From the cell containing the given text, extract its center point as (X, Y) coordinate. 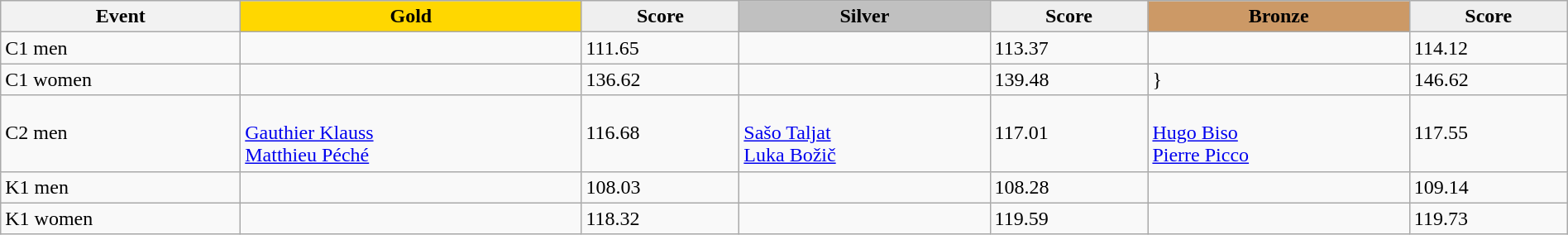
108.28 (1068, 187)
Gauthier KlaussMatthieu Péché (411, 133)
117.55 (1489, 133)
Event (121, 17)
Sašo TaljatLuka Božič (865, 133)
C1 men (121, 48)
116.68 (660, 133)
Silver (865, 17)
C1 women (121, 79)
K1 men (121, 187)
K1 women (121, 218)
139.48 (1068, 79)
Gold (411, 17)
Hugo BisoPierre Picco (1279, 133)
118.32 (660, 218)
119.59 (1068, 218)
108.03 (660, 187)
119.73 (1489, 218)
C2 men (121, 133)
146.62 (1489, 79)
Bronze (1279, 17)
111.65 (660, 48)
114.12 (1489, 48)
} (1279, 79)
136.62 (660, 79)
117.01 (1068, 133)
109.14 (1489, 187)
113.37 (1068, 48)
